Identify which cell holds the provided text, then report its [x, y] central coordinate. 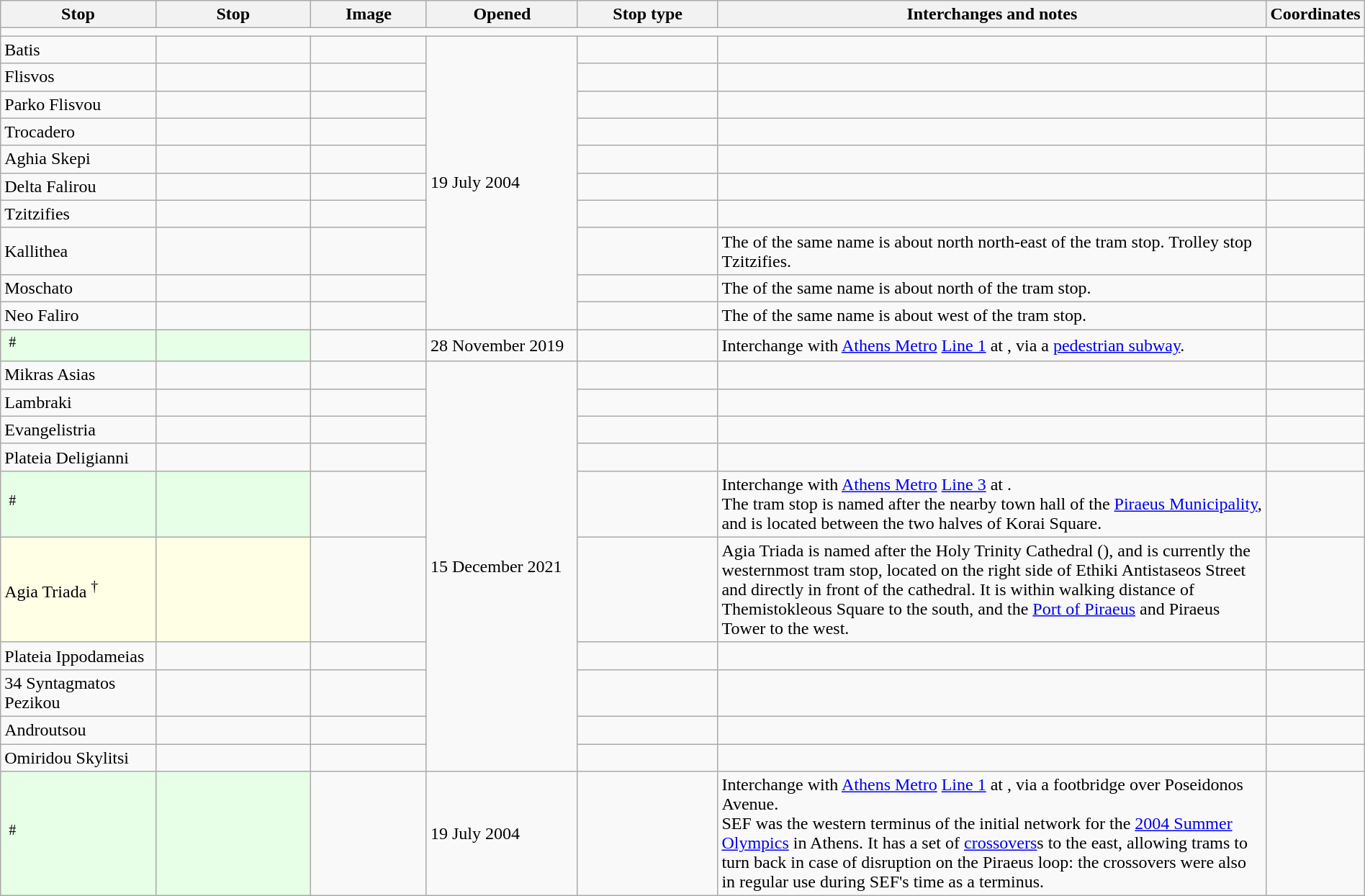
Trocadero [78, 132]
Interchanges and notes [992, 14]
The of the same name is about north of the tram stop. [992, 288]
Moschato [78, 288]
Omiridou Skylitsi [78, 758]
34 Syntagmatos Pezikou [78, 692]
Image [369, 14]
Neo Faliro [78, 315]
Plateia Ippodameias [78, 656]
Mikras Asias [78, 375]
28 November 2019 [502, 345]
Tzitzifies [78, 214]
Stop type [647, 14]
Opened [502, 14]
Batis [78, 50]
Evangelistria [78, 430]
Lambraki [78, 402]
The of the same name is about west of the tram stop. [992, 315]
Parko Flisvou [78, 104]
Delta Falirou [78, 186]
Coordinates [1315, 14]
Kallithea [78, 250]
Androutsou [78, 730]
Interchange with Athens Metro Line 1 at , via a pedestrian subway. [992, 345]
Flisvos [78, 77]
The of the same name is about north north-east of the tram stop. Trolley stop Tzitzifies. [992, 250]
Plateia Deligianni [78, 457]
15 December 2021 [502, 566]
Aghia Skepi [78, 159]
Agia Triada † [78, 589]
